Extract the (X, Y) coordinate from the center of the cell holding the provided text.  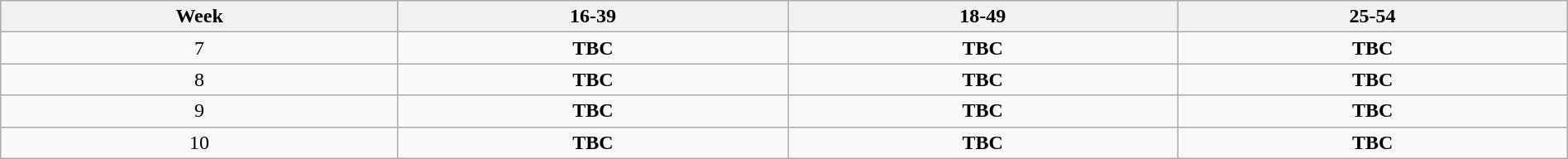
8 (200, 79)
25-54 (1373, 17)
18-49 (982, 17)
9 (200, 111)
7 (200, 48)
16-39 (592, 17)
Week (200, 17)
10 (200, 142)
